Scan for the cell matching the given text and deliver its (X, Y) coordinate at center. 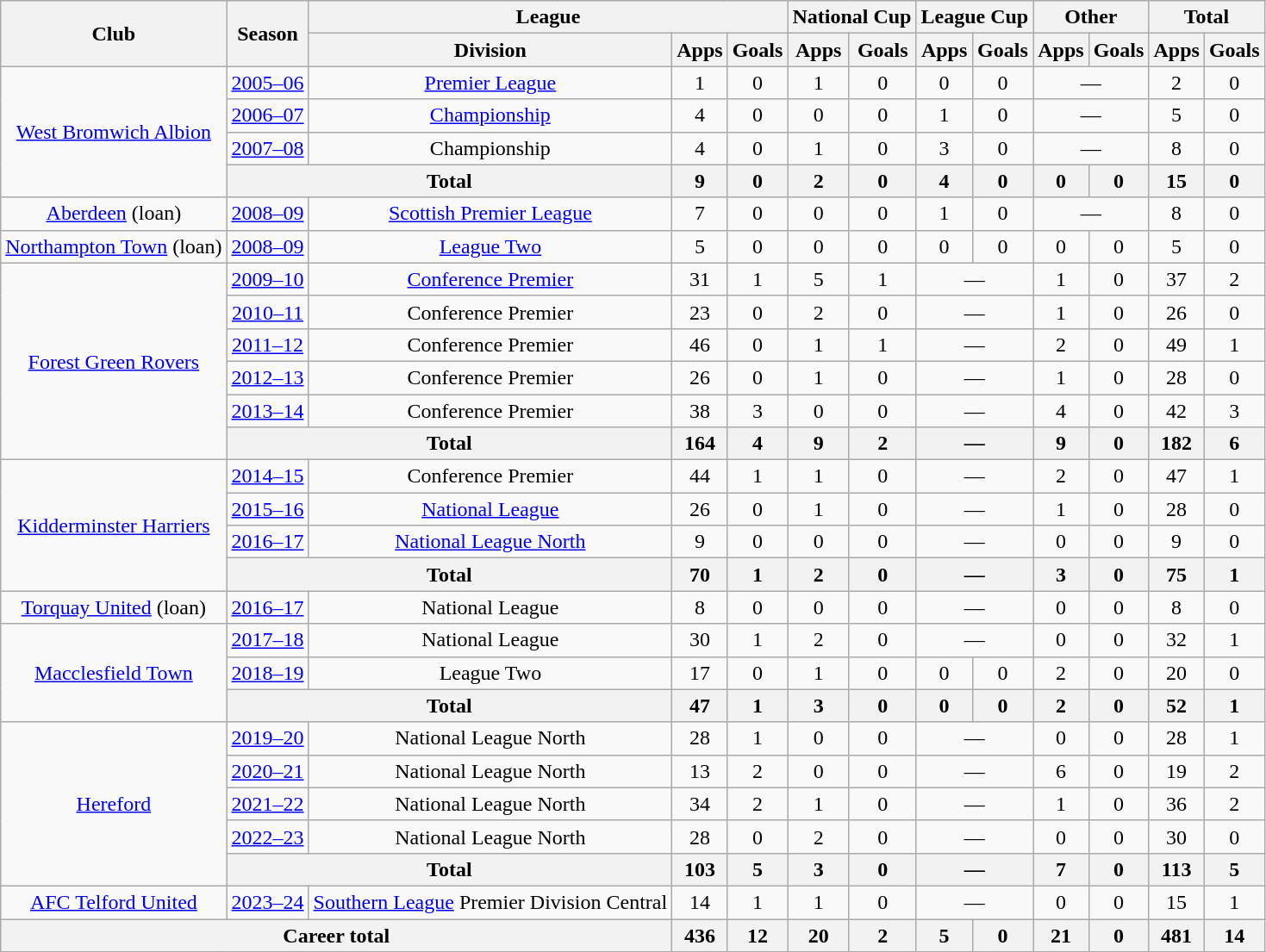
13 (700, 771)
Northampton Town (loan) (114, 246)
2006–07 (267, 115)
2007–08 (267, 148)
31 (700, 279)
164 (700, 444)
2011–12 (267, 345)
113 (1176, 869)
Aberdeen (loan) (114, 214)
75 (1176, 575)
12 (758, 935)
Other (1091, 17)
Forest Green Rovers (114, 361)
19 (1176, 771)
2019–20 (267, 738)
Season (267, 34)
34 (700, 804)
2020–21 (267, 771)
Club (114, 34)
46 (700, 345)
2015–16 (267, 509)
103 (700, 869)
2021–22 (267, 804)
AFC Telford United (114, 902)
70 (700, 575)
23 (700, 312)
Premier League (490, 83)
Scottish Premier League (490, 214)
2022–23 (267, 837)
League Cup (975, 17)
44 (700, 476)
32 (1176, 640)
West Bromwich Albion (114, 132)
17 (700, 673)
37 (1176, 279)
Career total (336, 935)
National Cup (851, 17)
38 (700, 411)
42 (1176, 411)
182 (1176, 444)
2018–19 (267, 673)
Macclesfield Town (114, 673)
36 (1176, 804)
52 (1176, 706)
2014–15 (267, 476)
Division (490, 50)
2012–13 (267, 377)
2023–24 (267, 902)
2009–10 (267, 279)
21 (1061, 935)
49 (1176, 345)
Hereford (114, 804)
2017–18 (267, 640)
2005–06 (267, 83)
436 (700, 935)
Torquay United (loan) (114, 607)
2010–11 (267, 312)
2013–14 (267, 411)
481 (1176, 935)
Southern League Premier Division Central (490, 902)
League (548, 17)
Kidderminster Harriers (114, 526)
